Identify which cell holds the provided text, then report its (x, y) central coordinate. 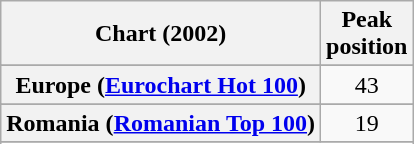
Chart (2002) (161, 34)
Romania (Romanian Top 100) (161, 123)
43 (367, 85)
Europe (Eurochart Hot 100) (161, 85)
19 (367, 123)
Peakposition (367, 34)
